Return the [x, y] coordinate for the center point of the cell that contains the specified text.  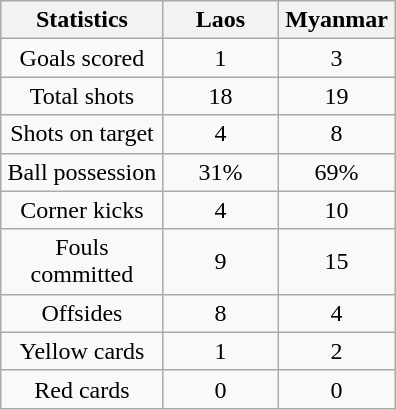
15 [337, 262]
Yellow cards [82, 351]
Corner kicks [82, 210]
Total shots [82, 96]
2 [337, 351]
10 [337, 210]
Fouls committed [82, 262]
Shots on target [82, 134]
31% [220, 172]
Offsides [82, 313]
19 [337, 96]
18 [220, 96]
Statistics [82, 20]
9 [220, 262]
Ball possession [82, 172]
Goals scored [82, 58]
Red cards [82, 389]
Myanmar [337, 20]
3 [337, 58]
Laos [220, 20]
69% [337, 172]
